Identify which cell holds the provided text, then report its [x, y] central coordinate. 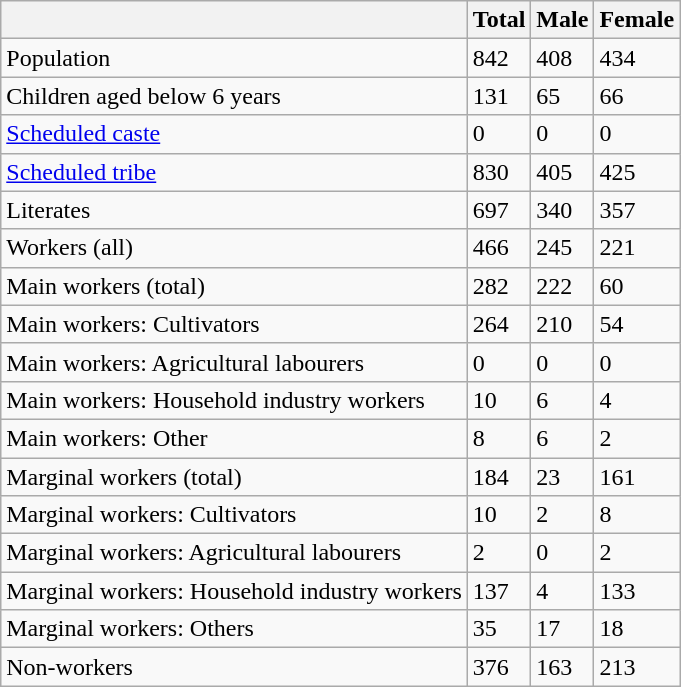
Marginal workers: Agricultural labourers [234, 553]
184 [499, 477]
245 [562, 248]
Marginal workers: Cultivators [234, 515]
210 [562, 324]
Non-workers [234, 667]
Main workers: Other [234, 438]
466 [499, 248]
Population [234, 58]
357 [637, 210]
Children aged below 6 years [234, 96]
60 [637, 286]
131 [499, 96]
405 [562, 172]
697 [499, 210]
133 [637, 591]
434 [637, 58]
Male [562, 20]
18 [637, 629]
222 [562, 286]
425 [637, 172]
340 [562, 210]
Marginal workers (total) [234, 477]
Literates [234, 210]
Main workers: Cultivators [234, 324]
Scheduled caste [234, 134]
264 [499, 324]
54 [637, 324]
213 [637, 667]
161 [637, 477]
17 [562, 629]
842 [499, 58]
23 [562, 477]
65 [562, 96]
163 [562, 667]
66 [637, 96]
Marginal workers: Household industry workers [234, 591]
282 [499, 286]
830 [499, 172]
221 [637, 248]
Main workers (total) [234, 286]
408 [562, 58]
Scheduled tribe [234, 172]
Total [499, 20]
Main workers: Household industry workers [234, 400]
Workers (all) [234, 248]
Female [637, 20]
376 [499, 667]
35 [499, 629]
Marginal workers: Others [234, 629]
137 [499, 591]
Main workers: Agricultural labourers [234, 362]
